Search for the cell housing the specified text and yield its [X, Y] center coordinate. 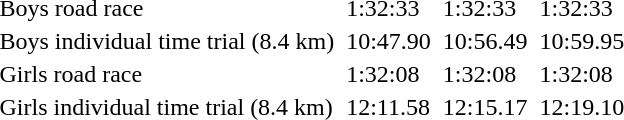
10:47.90 [389, 41]
10:56.49 [485, 41]
